Extract the [x, y] coordinate from the center of the cell holding the provided text.  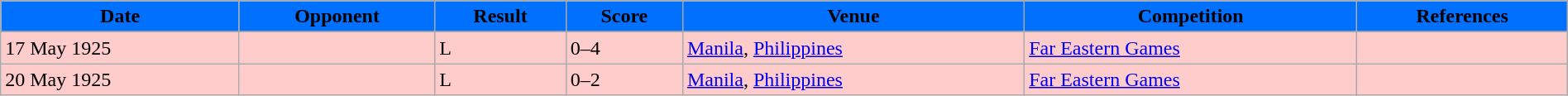
Competition [1191, 17]
Result [501, 17]
0–2 [624, 79]
Venue [853, 17]
20 May 1925 [121, 79]
Date [121, 17]
Opponent [337, 17]
0–4 [624, 48]
References [1462, 17]
17 May 1925 [121, 48]
Score [624, 17]
